For the text-containing cell, return its midpoint in (X, Y) coordinate format. 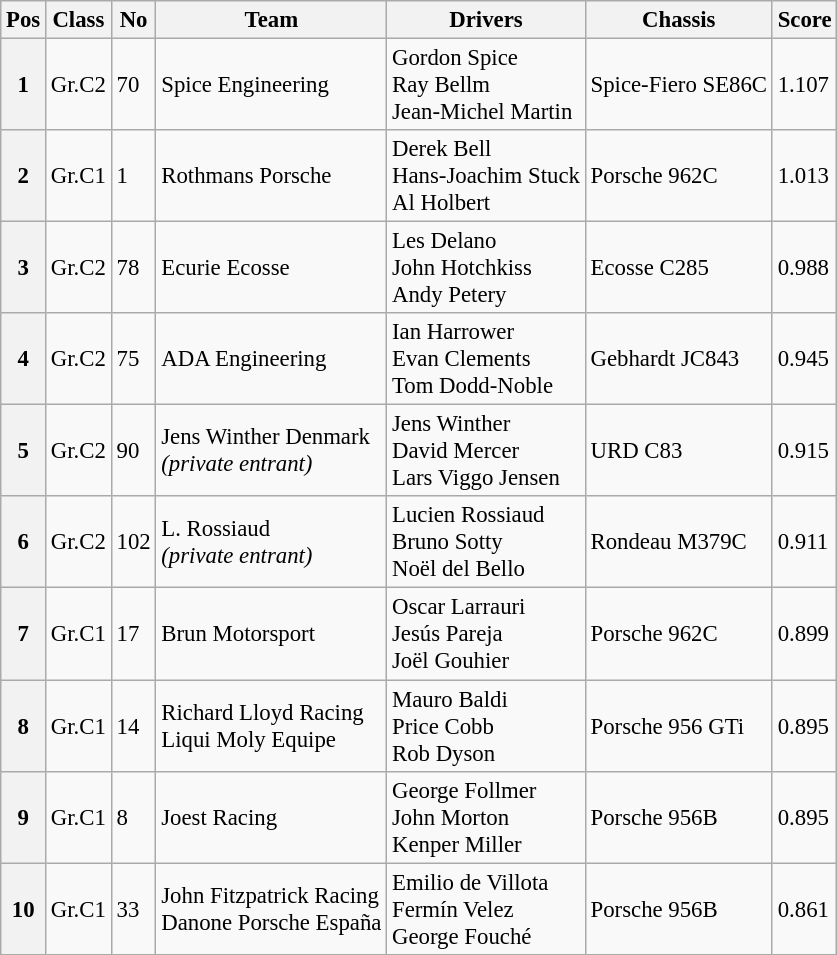
Gordon Spice Ray Bellm Jean-Michel Martin (486, 85)
Chassis (678, 20)
90 (134, 451)
9 (24, 817)
Score (804, 20)
33 (134, 909)
78 (134, 268)
17 (134, 634)
Richard Lloyd Racing Liqui Moly Equipe (272, 726)
Ian Harrower Evan Clements Tom Dodd-Noble (486, 359)
Rondeau M379C (678, 542)
10 (24, 909)
Emilio de Villota Fermín Velez George Fouché (486, 909)
Gebhardt JC843 (678, 359)
L. Rossiaud(private entrant) (272, 542)
Oscar Larrauri Jesús Pareja Joël Gouhier (486, 634)
Mauro Baldi Price Cobb Rob Dyson (486, 726)
Porsche 956 GTi (678, 726)
URD C83 (678, 451)
0.899 (804, 634)
6 (24, 542)
Rothmans Porsche (272, 176)
Derek Bell Hans-Joachim Stuck Al Holbert (486, 176)
Team (272, 20)
3 (24, 268)
4 (24, 359)
Brun Motorsport (272, 634)
Lucien Rossiaud Bruno Sotty Noël del Bello (486, 542)
0.911 (804, 542)
George Follmer John Morton Kenper Miller (486, 817)
Les Delano John Hotchkiss Andy Petery (486, 268)
Jens Winther David Mercer Lars Viggo Jensen (486, 451)
102 (134, 542)
No (134, 20)
Class (79, 20)
John Fitzpatrick Racing Danone Porsche España (272, 909)
0.915 (804, 451)
Joest Racing (272, 817)
Spice Engineering (272, 85)
14 (134, 726)
Drivers (486, 20)
1.013 (804, 176)
Ecosse C285 (678, 268)
1.107 (804, 85)
75 (134, 359)
ADA Engineering (272, 359)
0.861 (804, 909)
7 (24, 634)
0.945 (804, 359)
Ecurie Ecosse (272, 268)
Pos (24, 20)
0.988 (804, 268)
70 (134, 85)
Spice-Fiero SE86C (678, 85)
5 (24, 451)
Jens Winther Denmark(private entrant) (272, 451)
2 (24, 176)
